Capture the cell that displays the provided text and extract its (x, y) central coordinate. 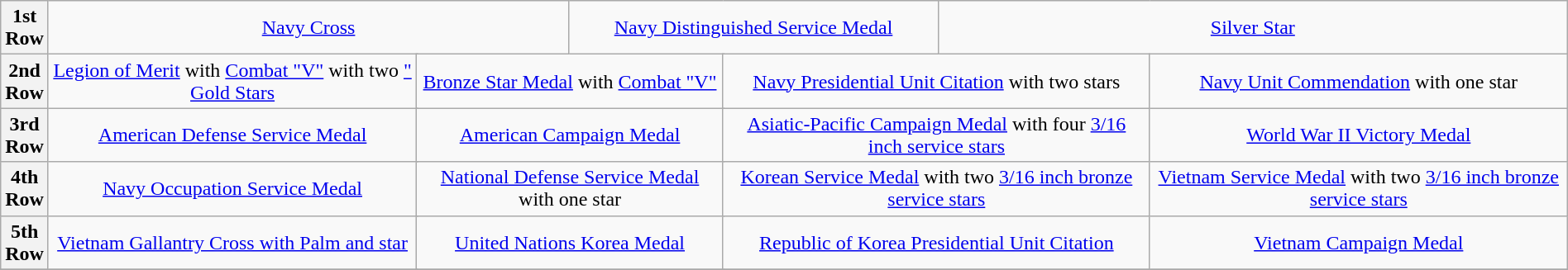
World War II Victory Medal (1358, 135)
American Defense Service Medal (232, 135)
United Nations Korea Medal (571, 243)
3rd Row (25, 135)
Navy Cross (308, 28)
Legion of Merit with Combat "V" with two " Gold Stars (232, 81)
1st Row (25, 28)
Navy Distinguished Service Medal (754, 28)
Republic of Korea Presidential Unit Citation (936, 243)
Bronze Star Medal with Combat "V" (571, 81)
Navy Presidential Unit Citation with two stars (936, 81)
5th Row (25, 243)
Navy Unit Commendation with one star (1358, 81)
Vietnam Campaign Medal (1358, 243)
Korean Service Medal with two 3/16 inch bronze service stars (936, 188)
Asiatic-Pacific Campaign Medal with four 3/16 inch service stars (936, 135)
Vietnam Service Medal with two 3/16 inch bronze service stars (1358, 188)
Silver Star (1252, 28)
Vietnam Gallantry Cross with Palm and star (232, 243)
National Defense Service Medal with one star (571, 188)
American Campaign Medal (571, 135)
2nd Row (25, 81)
Navy Occupation Service Medal (232, 188)
4th Row (25, 188)
